Extract the [X, Y] coordinate from the center of the cell holding the provided text.  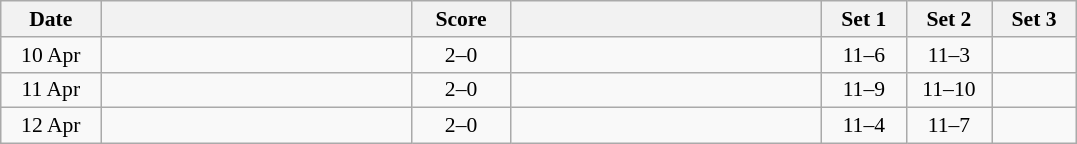
11–10 [948, 90]
Set 2 [948, 19]
12 Apr [51, 126]
11–3 [948, 55]
11–9 [864, 90]
Date [51, 19]
Set 1 [864, 19]
Score [461, 19]
10 Apr [51, 55]
11–6 [864, 55]
Set 3 [1034, 19]
11 Apr [51, 90]
11–7 [948, 126]
11–4 [864, 126]
